Locate the cell with the specified text and output its [X, Y] center coordinate. 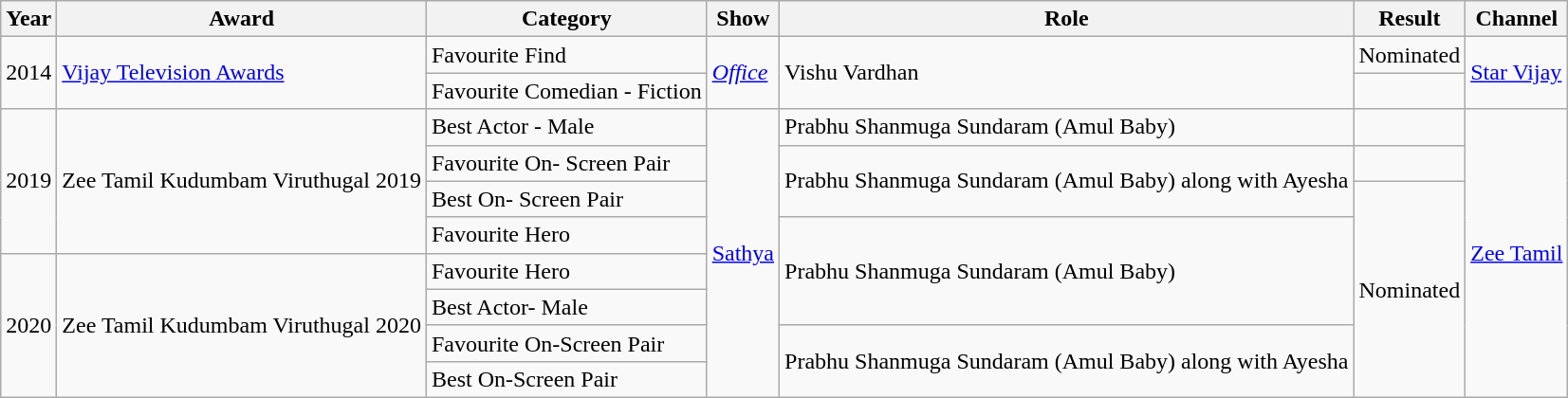
Best Actor- Male [566, 307]
Vishu Vardhan [1066, 73]
Zee Tamil Kudumbam Viruthugal 2019 [242, 181]
Channel [1517, 19]
Favourite Comedian - Fiction [566, 91]
Role [1066, 19]
Best On- Screen Pair [566, 199]
Favourite On- Screen Pair [566, 163]
Star Vijay [1517, 73]
2020 [28, 325]
2014 [28, 73]
Sathya [743, 253]
Award [242, 19]
Best Actor - Male [566, 127]
Favourite Find [566, 55]
Office [743, 73]
Favourite On-Screen Pair [566, 343]
Show [743, 19]
Category [566, 19]
Vijay Television Awards [242, 73]
Zee Tamil [1517, 253]
Year [28, 19]
2019 [28, 181]
Result [1410, 19]
Zee Tamil Kudumbam Viruthugal 2020 [242, 325]
Best On-Screen Pair [566, 379]
